For the text-containing cell, return its midpoint in [x, y] coordinate format. 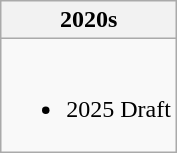
2025 Draft [89, 96]
2020s [89, 20]
